Capture the cell that displays the provided text and extract its [X, Y] central coordinate. 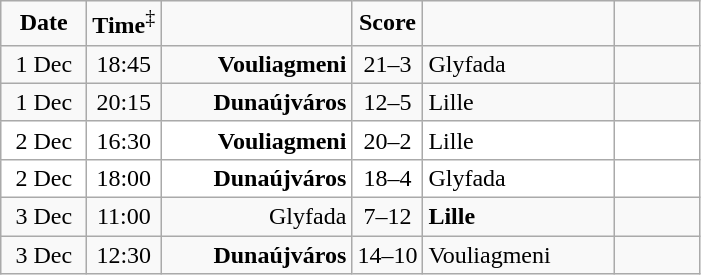
20–2 [388, 140]
18–4 [388, 178]
20:15 [124, 102]
Time‡ [124, 24]
Date [44, 24]
18:00 [124, 178]
18:45 [124, 64]
14–10 [388, 255]
12–5 [388, 102]
16:30 [124, 140]
Score [388, 24]
11:00 [124, 217]
7–12 [388, 217]
12:30 [124, 255]
21–3 [388, 64]
